Provide the (x, y) coordinate of the cell's center where the given text is located.  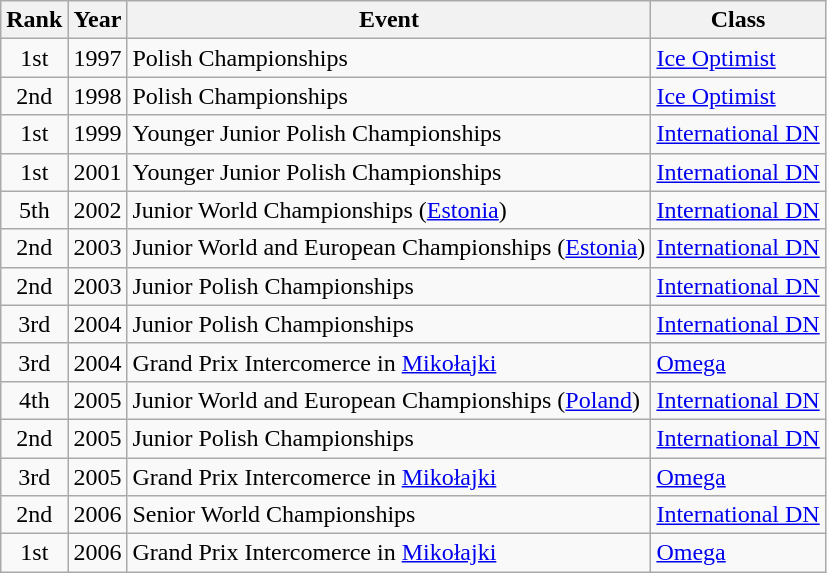
2001 (98, 172)
Class (738, 20)
1998 (98, 96)
Junior World and European Championships (Estonia) (389, 248)
4th (34, 400)
Rank (34, 20)
Senior World Championships (389, 515)
1999 (98, 134)
1997 (98, 58)
Event (389, 20)
Junior World and European Championships (Poland) (389, 400)
2002 (98, 210)
5th (34, 210)
Year (98, 20)
Junior World Championships (Estonia) (389, 210)
